Provide the (x, y) coordinate of the cell's center where the given text is located.  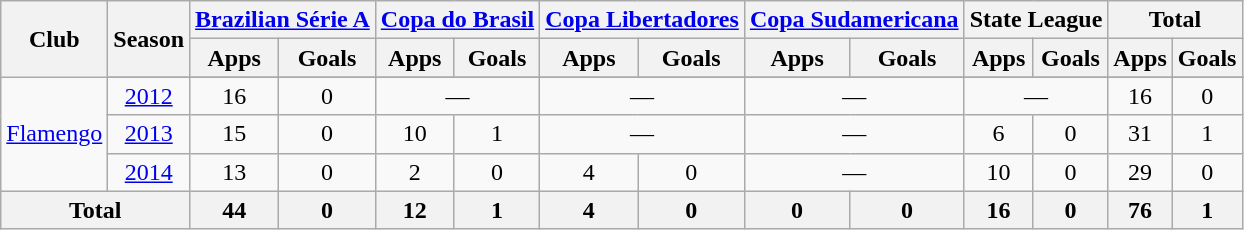
Brazilian Série A (283, 20)
12 (414, 210)
15 (234, 134)
6 (998, 134)
Flamengo (54, 134)
2013 (149, 134)
2014 (149, 172)
Copa do Brasil (457, 20)
State League (1036, 20)
2012 (149, 96)
Copa Sudamericana (854, 20)
Season (149, 39)
31 (1140, 134)
13 (234, 172)
Club (54, 39)
Copa Libertadores (642, 20)
76 (1140, 210)
2 (414, 172)
29 (1140, 172)
44 (234, 210)
